Output the [x, y] coordinate of the center of the cell containing the given text.  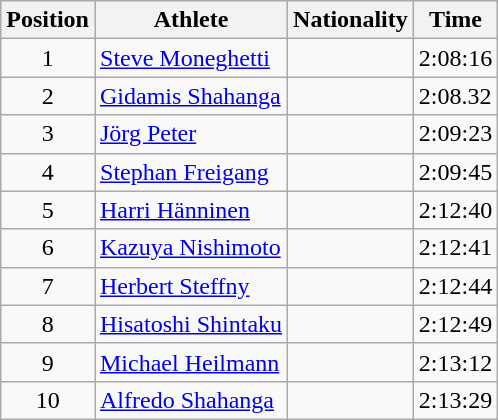
2:08:16 [455, 58]
2:09:45 [455, 172]
Nationality [351, 20]
3 [48, 134]
2:12:49 [455, 324]
10 [48, 400]
Alfredo Shahanga [190, 400]
2 [48, 96]
Position [48, 20]
2:08.32 [455, 96]
Athlete [190, 20]
Michael Heilmann [190, 362]
6 [48, 248]
Time [455, 20]
Jörg Peter [190, 134]
7 [48, 286]
Herbert Steffny [190, 286]
Steve Moneghetti [190, 58]
Hisatoshi Shintaku [190, 324]
Harri Hänninen [190, 210]
2:13:29 [455, 400]
Stephan Freigang [190, 172]
4 [48, 172]
9 [48, 362]
2:12:44 [455, 286]
2:13:12 [455, 362]
8 [48, 324]
2:12:41 [455, 248]
Kazuya Nishimoto [190, 248]
1 [48, 58]
5 [48, 210]
2:09:23 [455, 134]
Gidamis Shahanga [190, 96]
2:12:40 [455, 210]
